Locate the cell with the specified text and output its [x, y] center coordinate. 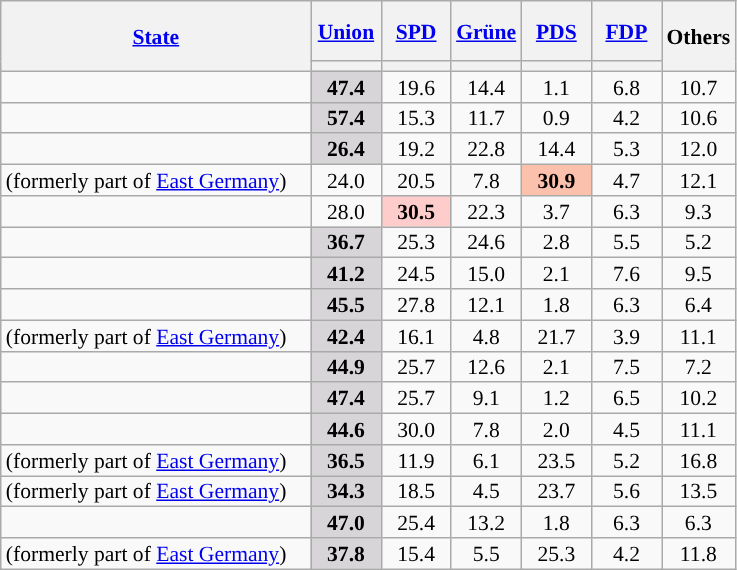
57.4 [346, 118]
2.8 [556, 242]
12.6 [486, 366]
30.5 [416, 212]
5.6 [626, 492]
1.2 [556, 398]
10.7 [699, 86]
9.1 [486, 398]
24.0 [346, 180]
0.9 [556, 118]
24.6 [486, 242]
12.0 [699, 150]
11.9 [416, 460]
9.3 [699, 212]
FDP [626, 31]
Grüne [486, 31]
37.8 [346, 554]
7.6 [626, 274]
6.5 [626, 398]
3.7 [556, 212]
10.6 [699, 118]
11.8 [699, 554]
16.8 [699, 460]
3.9 [626, 336]
4.7 [626, 180]
State [156, 36]
9.5 [699, 274]
PDS [556, 31]
2.0 [556, 430]
28.0 [346, 212]
19.6 [416, 86]
7.2 [699, 366]
44.9 [346, 366]
25.4 [416, 522]
44.6 [346, 430]
15.3 [416, 118]
19.2 [416, 150]
23.7 [556, 492]
34.3 [346, 492]
6.8 [626, 86]
27.8 [416, 304]
SPD [416, 31]
47.0 [346, 522]
21.7 [556, 336]
42.4 [346, 336]
1.1 [556, 86]
6.4 [699, 304]
13.2 [486, 522]
4.8 [486, 336]
23.5 [556, 460]
16.1 [416, 336]
10.2 [699, 398]
13.5 [699, 492]
26.4 [346, 150]
15.0 [486, 274]
5.3 [626, 150]
Union [346, 31]
22.3 [486, 212]
36.5 [346, 460]
41.2 [346, 274]
30.9 [556, 180]
11.7 [486, 118]
18.5 [416, 492]
24.5 [416, 274]
30.0 [416, 430]
22.8 [486, 150]
Others [699, 36]
20.5 [416, 180]
6.1 [486, 460]
7.5 [626, 366]
45.5 [346, 304]
36.7 [346, 242]
15.4 [416, 554]
